Locate the cell with the specified text and output its (x, y) center coordinate. 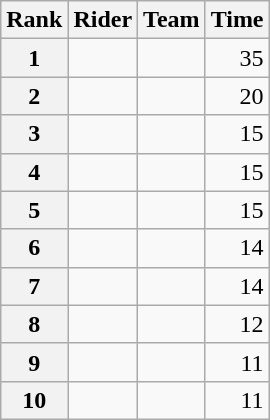
4 (34, 172)
20 (237, 96)
9 (34, 362)
Rider (103, 20)
5 (34, 210)
Team (172, 20)
6 (34, 248)
7 (34, 286)
10 (34, 400)
Rank (34, 20)
12 (237, 324)
Time (237, 20)
8 (34, 324)
2 (34, 96)
3 (34, 134)
1 (34, 58)
35 (237, 58)
